Detect which cell encompasses the target text, then output its (x, y) center coordinate. 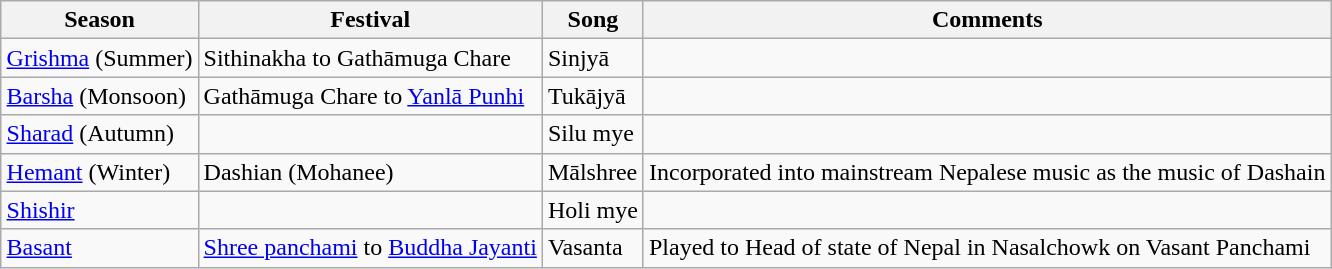
Hemant (Winter) (100, 172)
Played to Head of state of Nepal in Nasalchowk on Vasant Panchami (987, 248)
Incorporated into mainstream Nepalese music as the music of Dashain (987, 172)
Festival (370, 20)
Holi mye (592, 210)
Season (100, 20)
Tukājyā (592, 96)
Mālshree (592, 172)
Basant (100, 248)
Song (592, 20)
Silu mye (592, 134)
Shree panchami to Buddha Jayanti (370, 248)
Sithinakha to Gathāmuga Chare (370, 58)
Comments (987, 20)
Grishma (Summer) (100, 58)
Gathāmuga Chare to Yanlā Punhi (370, 96)
Sinjyā (592, 58)
Vasanta (592, 248)
Barsha (Monsoon) (100, 96)
Dashian (Mohanee) (370, 172)
Shishir (100, 210)
Sharad (Autumn) (100, 134)
